Extract the [x, y] coordinate from the center of the cell holding the provided text.  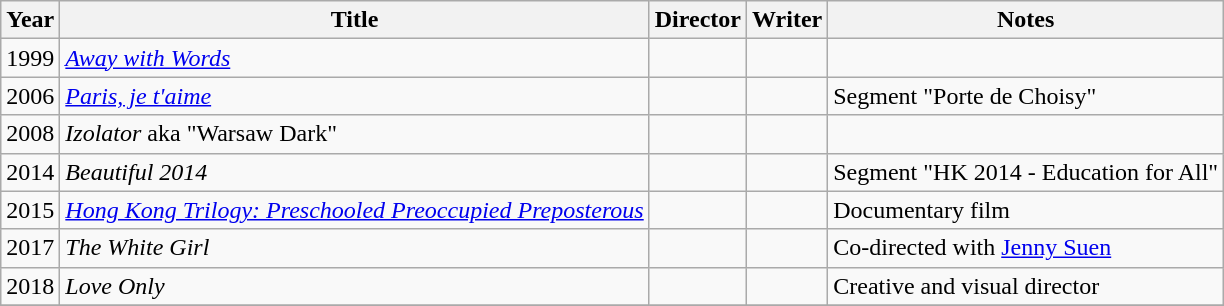
2018 [30, 286]
The White Girl [354, 248]
1999 [30, 58]
Paris, je t'aime [354, 96]
2014 [30, 172]
Away with Words [354, 58]
Segment "Porte de Choisy" [1026, 96]
Creative and visual director [1026, 286]
2008 [30, 134]
2015 [30, 210]
Hong Kong Trilogy: Preschooled Preoccupied Preposterous [354, 210]
Co-directed with Jenny Suen [1026, 248]
Beautiful 2014 [354, 172]
Documentary film [1026, 210]
Title [354, 20]
Year [30, 20]
Segment "HK 2014 - Education for All" [1026, 172]
Director [698, 20]
Love Only [354, 286]
Notes [1026, 20]
Writer [786, 20]
2006 [30, 96]
Izolator aka "Warsaw Dark" [354, 134]
2017 [30, 248]
